Identify which cell holds the provided text, then report its (x, y) central coordinate. 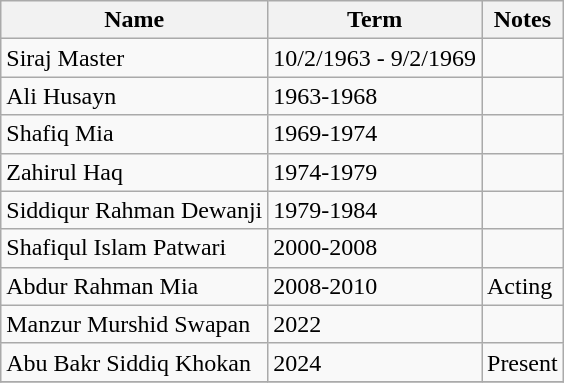
Abdur Rahman Mia (134, 286)
2000-2008 (375, 248)
Shafiqul Islam Patwari (134, 248)
2008-2010 (375, 286)
Ali Husayn (134, 96)
1979-1984 (375, 210)
Zahirul Haq (134, 172)
1974-1979 (375, 172)
Notes (523, 20)
Present (523, 362)
Term (375, 20)
Siddiqur Rahman Dewanji (134, 210)
Shafiq Mia (134, 134)
1963-1968 (375, 96)
Name (134, 20)
10/2/1963 - 9/2/1969 (375, 58)
Acting (523, 286)
2024 (375, 362)
Siraj Master (134, 58)
Manzur Murshid Swapan (134, 324)
Abu Bakr Siddiq Khokan (134, 362)
2022 (375, 324)
1969-1974 (375, 134)
